For the text-containing cell, return its midpoint in [X, Y] coordinate format. 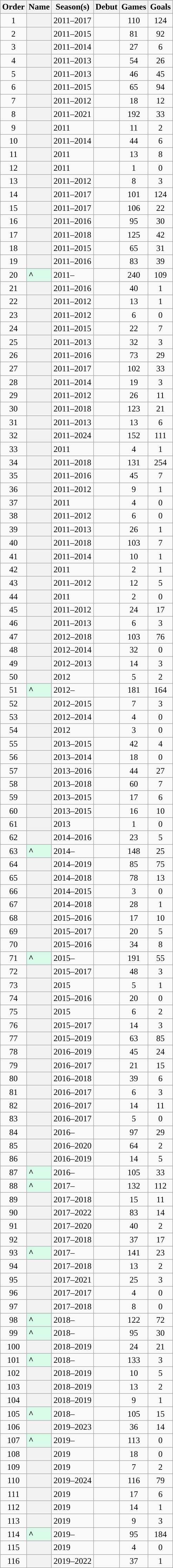
2016–2018 [72, 1079]
108 [13, 1454]
66 [13, 891]
84 [13, 1132]
115 [13, 1548]
2016–2020 [72, 1146]
Debut [107, 7]
240 [134, 275]
61 [13, 824]
52 [13, 704]
141 [134, 1253]
2012– [72, 690]
152 [134, 436]
67 [13, 905]
2015– [72, 958]
2015–2019 [72, 1039]
122 [134, 1320]
80 [13, 1079]
98 [13, 1320]
192 [134, 114]
2012–2018 [72, 637]
164 [160, 690]
Games [134, 7]
2017–2017 [72, 1293]
35 [13, 476]
47 [13, 637]
2014–2019 [72, 864]
99 [13, 1333]
104 [13, 1400]
51 [13, 690]
Order [13, 7]
2017–2022 [72, 1213]
181 [134, 690]
2014–2016 [72, 838]
184 [160, 1534]
148 [134, 851]
62 [13, 838]
2011–2021 [72, 114]
2019–2024 [72, 1481]
2019–2023 [72, 1427]
2019–2022 [72, 1561]
107 [13, 1440]
Name [39, 7]
90 [13, 1213]
41 [13, 556]
Goals [160, 7]
82 [13, 1106]
2011–2024 [72, 436]
254 [160, 462]
191 [134, 958]
96 [13, 1293]
38 [13, 516]
133 [134, 1360]
69 [13, 931]
58 [13, 784]
125 [134, 235]
49 [13, 663]
2017–2021 [72, 1280]
59 [13, 797]
Season(s) [72, 7]
2017–2020 [72, 1226]
71 [13, 958]
2013 [72, 824]
2014–2015 [72, 891]
86 [13, 1159]
50 [13, 677]
68 [13, 918]
2011– [72, 275]
131 [134, 462]
87 [13, 1172]
132 [134, 1186]
2013–2016 [72, 770]
123 [134, 409]
57 [13, 770]
77 [13, 1039]
2014– [72, 851]
2012–2013 [72, 663]
114 [13, 1534]
93 [13, 1253]
53 [13, 717]
70 [13, 945]
74 [13, 998]
88 [13, 1186]
2013–2018 [72, 784]
43 [13, 583]
2012–2015 [72, 704]
91 [13, 1226]
56 [13, 757]
100 [13, 1347]
2013–2014 [72, 757]
89 [13, 1199]
